Pinpoint the cell where the given text exists, returning its (x, y) midpoint coordinate. 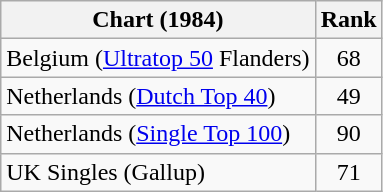
Belgium (Ultratop 50 Flanders) (158, 58)
68 (348, 58)
Rank (348, 20)
71 (348, 172)
Chart (1984) (158, 20)
49 (348, 96)
Netherlands (Dutch Top 40) (158, 96)
UK Singles (Gallup) (158, 172)
Netherlands (Single Top 100) (158, 134)
90 (348, 134)
